Scan for the cell matching the given text and deliver its (x, y) coordinate at center. 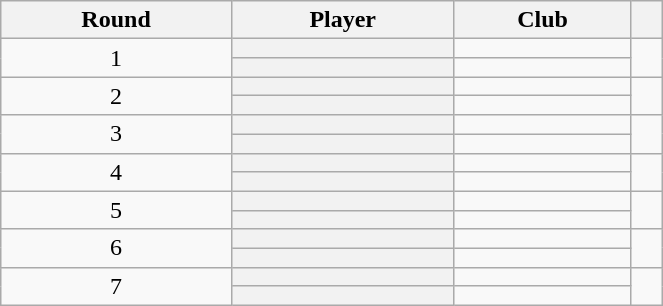
4 (116, 172)
Club (542, 20)
7 (116, 286)
Player (342, 20)
6 (116, 248)
1 (116, 58)
3 (116, 134)
Round (116, 20)
5 (116, 210)
2 (116, 96)
